Provide the [x, y] coordinate of the cell's center where the given text is located.  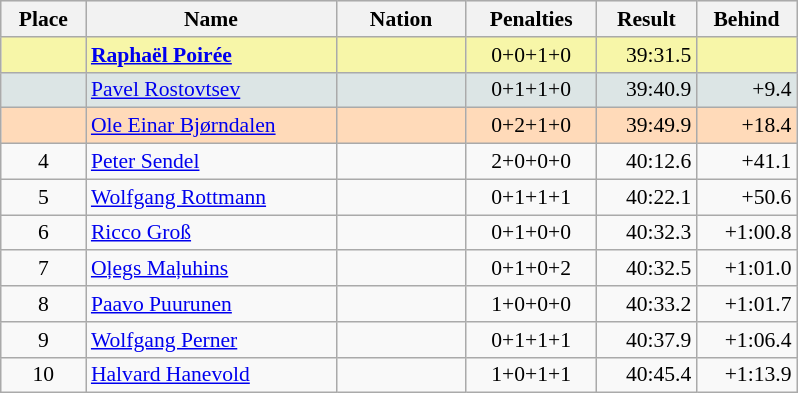
+41.1 [746, 162]
39:31.5 [646, 55]
40:37.9 [646, 340]
Behind [746, 19]
+1:00.8 [746, 233]
Halvard Hanevold [211, 375]
40:22.1 [646, 197]
0+0+1+0 [531, 55]
Raphaël Poirée [211, 55]
Paavo Puurunen [211, 304]
Place [44, 19]
Ole Einar Bjørndalen [211, 126]
8 [44, 304]
2+0+0+0 [531, 162]
+1:06.4 [746, 340]
40:12.6 [646, 162]
+1:13.9 [746, 375]
0+1+0+0 [531, 233]
0+2+1+0 [531, 126]
1+0+1+1 [531, 375]
0+1+0+2 [531, 269]
Ricco Groß [211, 233]
Penalties [531, 19]
10 [44, 375]
+1:01.7 [746, 304]
Wolfgang Perner [211, 340]
Oļegs Maļuhins [211, 269]
Nation [401, 19]
5 [44, 197]
1+0+0+0 [531, 304]
+9.4 [746, 90]
+50.6 [746, 197]
40:32.3 [646, 233]
Wolfgang Rottmann [211, 197]
Result [646, 19]
6 [44, 233]
Name [211, 19]
39:40.9 [646, 90]
39:49.9 [646, 126]
4 [44, 162]
40:45.4 [646, 375]
Peter Sendel [211, 162]
0+1+1+0 [531, 90]
+1:01.0 [746, 269]
40:32.5 [646, 269]
40:33.2 [646, 304]
7 [44, 269]
+18.4 [746, 126]
Pavel Rostovtsev [211, 90]
9 [44, 340]
